Detect which cell encompasses the target text, then output its (X, Y) center coordinate. 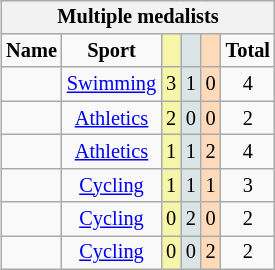
Swimming (112, 84)
Multiple medalists (138, 17)
Total (248, 51)
Name (32, 51)
Sport (112, 51)
